Extract the (X, Y) coordinate from the center of the cell holding the provided text.  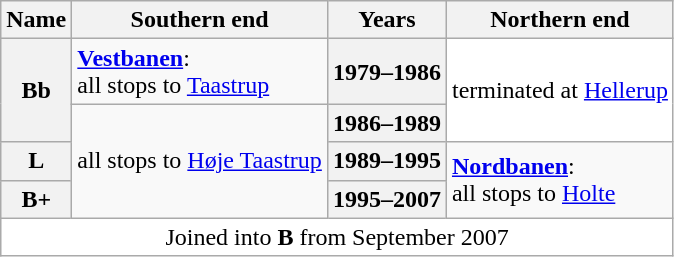
L (36, 161)
1995–2007 (386, 199)
Bb (36, 90)
Years (386, 20)
Northern end (560, 20)
1986–1989 (386, 123)
Name (36, 20)
Southern end (200, 20)
1989–1995 (386, 161)
Vestbanen: all stops to Taastrup (200, 72)
Joined into B from September 2007 (338, 237)
all stops to Høje Taastrup (200, 161)
Nordbanen: all stops to Holte (560, 180)
B+ (36, 199)
1979–1986 (386, 72)
terminated at Hellerup (560, 90)
